Detect which cell encompasses the target text, then output its (x, y) center coordinate. 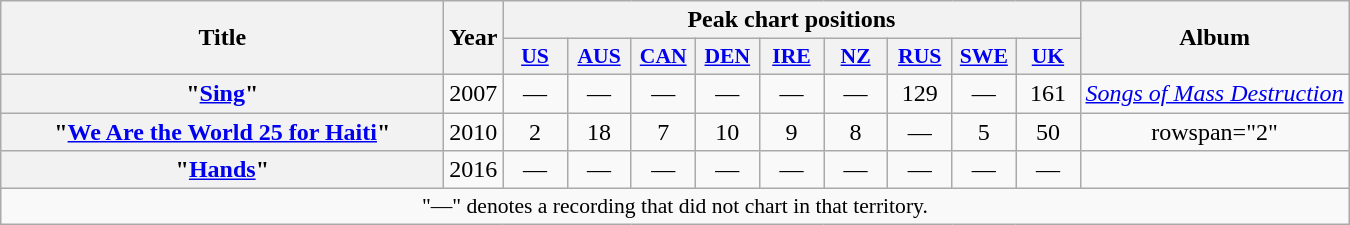
Songs of Mass Destruction (1214, 93)
18 (599, 131)
Peak chart positions (792, 20)
AUS (599, 57)
7 (663, 131)
RUS (920, 57)
Title (222, 38)
IRE (791, 57)
50 (1048, 131)
"Hands" (222, 170)
"Sing" (222, 93)
UK (1048, 57)
161 (1048, 93)
SWE (984, 57)
129 (920, 93)
5 (984, 131)
9 (791, 131)
CAN (663, 57)
"—" denotes a recording that did not chart in that territory. (675, 207)
2 (535, 131)
2010 (474, 131)
Album (1214, 38)
2007 (474, 93)
DEN (727, 57)
10 (727, 131)
Year (474, 38)
"We Are the World 25 for Haiti" (222, 131)
8 (856, 131)
NZ (856, 57)
US (535, 57)
2016 (474, 170)
rowspan="2" (1214, 131)
